Pinpoint the cell where the given text exists, returning its [x, y] midpoint coordinate. 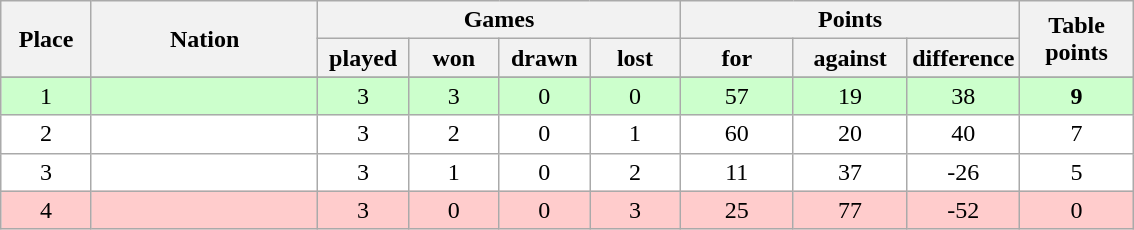
against [850, 58]
drawn [544, 58]
60 [736, 134]
Place [46, 39]
-26 [964, 172]
Points [850, 20]
77 [850, 210]
25 [736, 210]
lost [636, 58]
Games [499, 20]
19 [850, 96]
9 [1076, 96]
7 [1076, 134]
38 [964, 96]
difference [964, 58]
-52 [964, 210]
11 [736, 172]
37 [850, 172]
Tablepoints [1076, 39]
for [736, 58]
4 [46, 210]
played [364, 58]
won [454, 58]
20 [850, 134]
40 [964, 134]
5 [1076, 172]
Nation [204, 39]
57 [736, 96]
